From the cell containing the given text, extract its center point as [X, Y] coordinate. 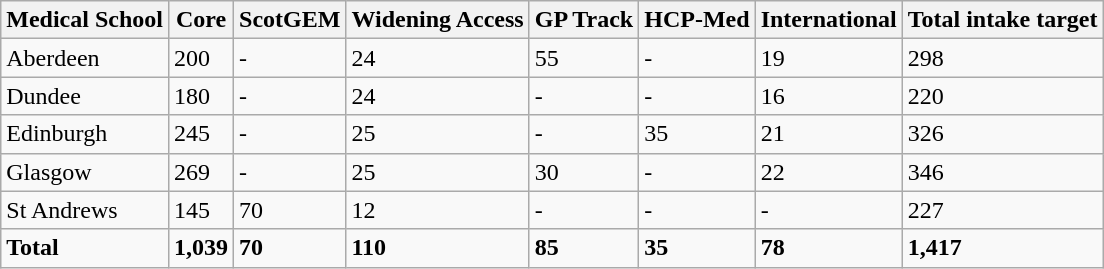
Glasgow [85, 172]
227 [1002, 210]
346 [1002, 172]
200 [200, 58]
110 [438, 248]
19 [828, 58]
Dundee [85, 96]
Edinburgh [85, 134]
269 [200, 172]
1,039 [200, 248]
78 [828, 248]
1,417 [1002, 248]
180 [200, 96]
22 [828, 172]
Core [200, 20]
55 [584, 58]
298 [1002, 58]
85 [584, 248]
Aberdeen [85, 58]
Widening Access [438, 20]
21 [828, 134]
St Andrews [85, 210]
HCP-Med [697, 20]
30 [584, 172]
326 [1002, 134]
GP Track [584, 20]
220 [1002, 96]
Medical School [85, 20]
145 [200, 210]
245 [200, 134]
12 [438, 210]
Total [85, 248]
16 [828, 96]
Total intake target [1002, 20]
ScotGEM [290, 20]
International [828, 20]
